Extract the [x, y] coordinate from the center of the cell holding the provided text.  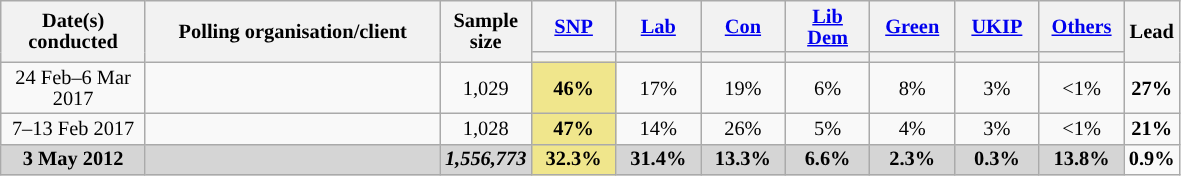
UKIP [998, 26]
24 Feb–6 Mar 2017 [74, 88]
4% [912, 128]
0.3% [998, 160]
31.4% [658, 160]
13.8% [1082, 160]
5% [828, 128]
46% [574, 88]
19% [744, 88]
14% [658, 128]
Lib Dem [828, 26]
1,556,773 [486, 160]
Con [744, 26]
8% [912, 88]
0.9% [1152, 160]
Others [1082, 26]
3 May 2012 [74, 160]
SNP [574, 26]
32.3% [574, 160]
Date(s)conducted [74, 30]
2.3% [912, 160]
13.3% [744, 160]
21% [1152, 128]
47% [574, 128]
Green [912, 26]
Polling organisation/client [292, 30]
6.6% [828, 160]
Sample size [486, 30]
26% [744, 128]
17% [658, 88]
27% [1152, 88]
1,028 [486, 128]
1,029 [486, 88]
7–13 Feb 2017 [74, 128]
6% [828, 88]
Lead [1152, 30]
Lab [658, 26]
